Capture the cell that displays the provided text and extract its [x, y] central coordinate. 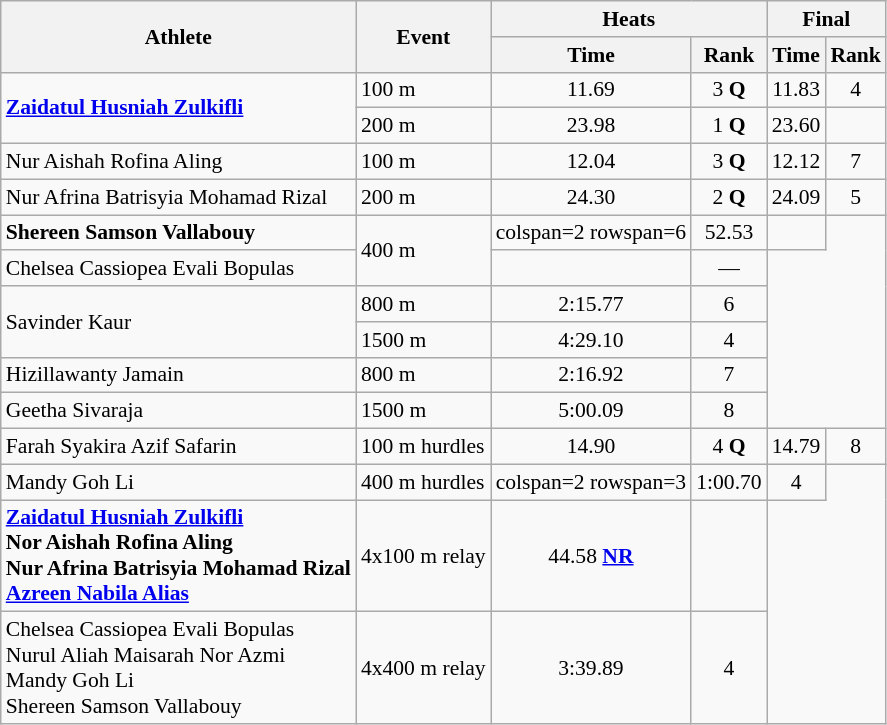
100 m hurdles [424, 447]
colspan=2 rowspan=3 [592, 482]
400 m hurdles [424, 482]
Nur Afrina Batrisyia Mohamad Rizal [178, 197]
colspan=2 rowspan=6 [592, 233]
4x400 m relay [424, 668]
11.83 [796, 90]
5 [856, 197]
5:00.09 [592, 411]
Geetha Sivaraja [178, 411]
Final [826, 19]
14.79 [796, 447]
44.58 NR [592, 556]
23.98 [592, 126]
Chelsea Cassiopea Evali BopulasNurul Aliah Maisarah Nor AzmiMandy Goh LiShereen Samson Vallabouy [178, 668]
Heats [629, 19]
4:29.10 [592, 340]
Hizillawanty Jamain [178, 375]
24.30 [592, 197]
1:00.70 [728, 482]
400 m [424, 250]
Nur Aishah Rofina Aling [178, 162]
1 Q [728, 126]
Athlete [178, 36]
4x100 m relay [424, 556]
6 [728, 304]
11.69 [592, 90]
3:39.89 [592, 668]
14.90 [592, 447]
2 Q [728, 197]
Zaidatul Husniah Zulkifli [178, 108]
52.53 [728, 233]
2:16.92 [592, 375]
Zaidatul Husniah ZulkifliNor Aishah Rofina AlingNur Afrina Batrisyia Mohamad RizalAzreen Nabila Alias [178, 556]
Savinder Kaur [178, 322]
— [728, 269]
Farah Syakira Azif Safarin [178, 447]
4 Q [728, 447]
23.60 [796, 126]
12.04 [592, 162]
Shereen Samson Vallabouy [178, 233]
Event [424, 36]
2:15.77 [592, 304]
Chelsea Cassiopea Evali Bopulas [178, 269]
12.12 [796, 162]
24.09 [796, 197]
Mandy Goh Li [178, 482]
